Output the [X, Y] coordinate of the center of the cell containing the given text.  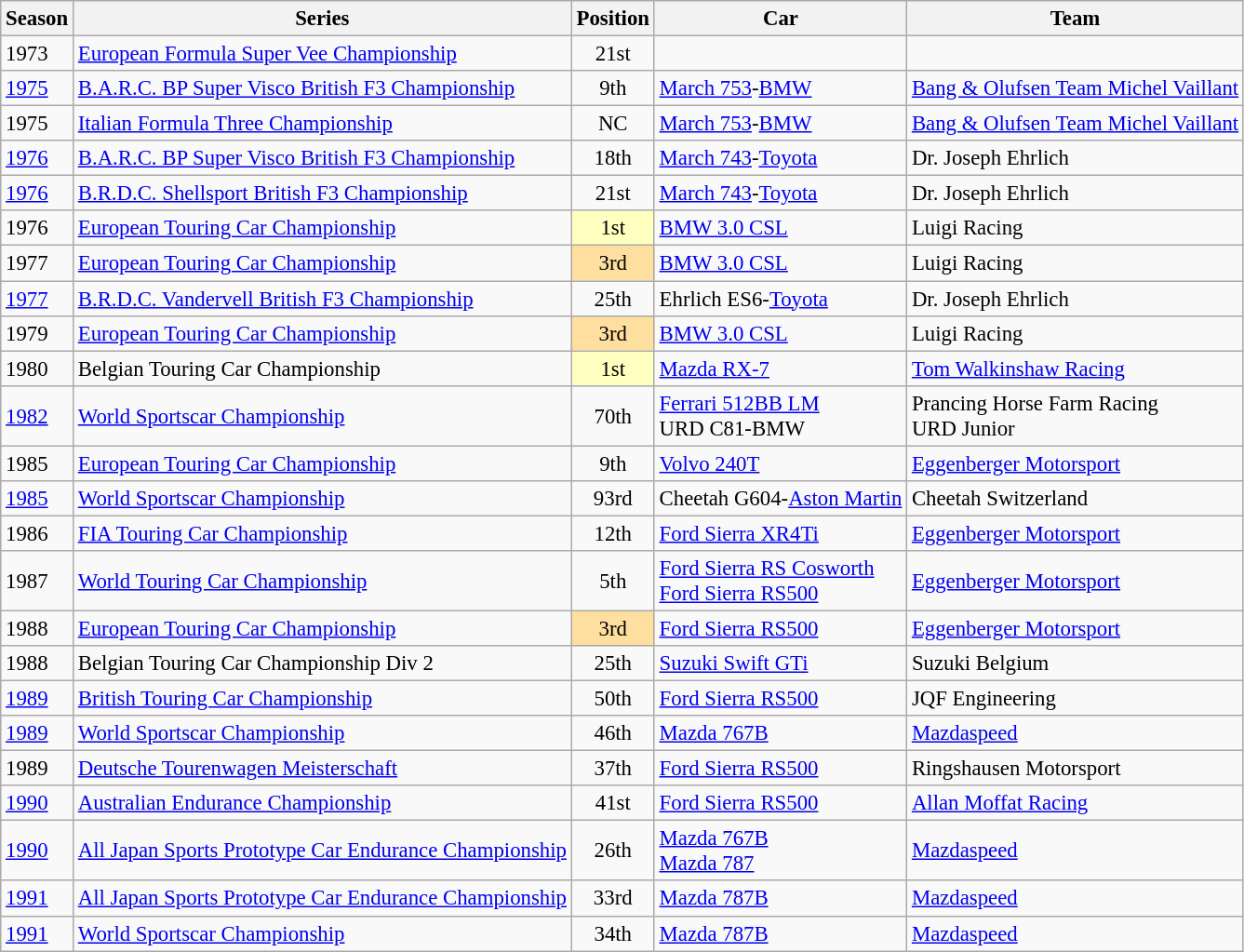
Ringshausen Motorsport [1076, 769]
37th [612, 769]
NC [612, 124]
33rd [612, 899]
1979 [37, 333]
Ford Sierra XR4Ti [780, 533]
B.R.D.C. Shellsport British F3 Championship [322, 194]
Volvo 240T [780, 463]
Suzuki Belgium [1076, 664]
Belgian Touring Car Championship Div 2 [322, 664]
34th [612, 933]
British Touring Car Championship [322, 699]
41st [612, 803]
Team [1076, 19]
Mazda RX-7 [780, 369]
Suzuki Swift GTi [780, 664]
World Touring Car Championship [322, 581]
Belgian Touring Car Championship [322, 369]
Ford Sierra RS CosworthFord Sierra RS500 [780, 581]
Position [612, 19]
JQF Engineering [1076, 699]
5th [612, 581]
46th [612, 733]
Season [37, 19]
1982 [37, 415]
12th [612, 533]
Series [322, 19]
FIA Touring Car Championship [322, 533]
European Formula Super Vee Championship [322, 54]
1980 [37, 369]
Ehrlich ES6-Toyota [780, 299]
Deutsche Tourenwagen Meisterschaft [322, 769]
50th [612, 699]
93rd [612, 499]
Australian Endurance Championship [322, 803]
Cheetah Switzerland [1076, 499]
1986 [37, 533]
Cheetah G604-Aston Martin [780, 499]
1987 [37, 581]
Italian Formula Three Championship [322, 124]
Ferrari 512BB LMURD C81-BMW [780, 415]
18th [612, 158]
Mazda 767BMazda 787 [780, 851]
Prancing Horse Farm RacingURD Junior [1076, 415]
Car [780, 19]
Tom Walkinshaw Racing [1076, 369]
B.R.D.C. Vandervell British F3 Championship [322, 299]
70th [612, 415]
1973 [37, 54]
Allan Moffat Racing [1076, 803]
Mazda 767B [780, 733]
26th [612, 851]
